Provide the (X, Y) coordinate of the cell's center where the given text is located.  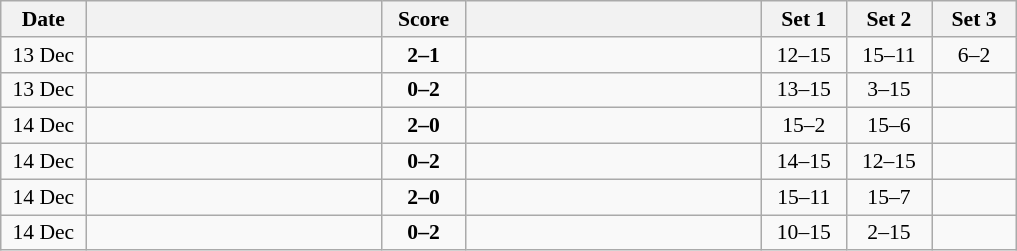
14–15 (804, 162)
Date (44, 19)
15–6 (888, 126)
2–1 (424, 55)
6–2 (974, 55)
Set 1 (804, 19)
15–7 (888, 197)
15–2 (804, 126)
2–15 (888, 233)
13–15 (804, 90)
Score (424, 19)
3–15 (888, 90)
Set 3 (974, 19)
10–15 (804, 233)
Set 2 (888, 19)
